Output the [x, y] coordinate of the center of the cell containing the given text.  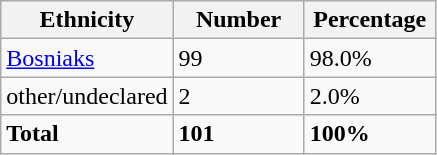
Bosniaks [87, 58]
101 [238, 134]
Ethnicity [87, 20]
Total [87, 134]
other/undeclared [87, 96]
98.0% [370, 58]
2.0% [370, 96]
2 [238, 96]
99 [238, 58]
100% [370, 134]
Number [238, 20]
Percentage [370, 20]
